Find where the given text appears and provide that cell's center as (X, Y) coordinate. 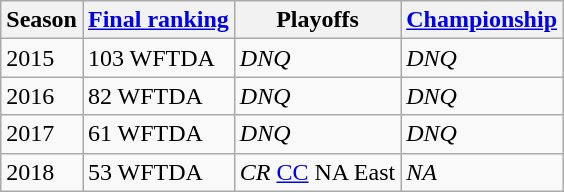
Championship (482, 20)
61 WFTDA (158, 134)
82 WFTDA (158, 96)
CR CC NA East (317, 172)
2016 (42, 96)
Playoffs (317, 20)
Final ranking (158, 20)
2015 (42, 58)
103 WFTDA (158, 58)
2017 (42, 134)
Season (42, 20)
NA (482, 172)
2018 (42, 172)
53 WFTDA (158, 172)
